Find where the given text appears and provide that cell's center as [X, Y] coordinate. 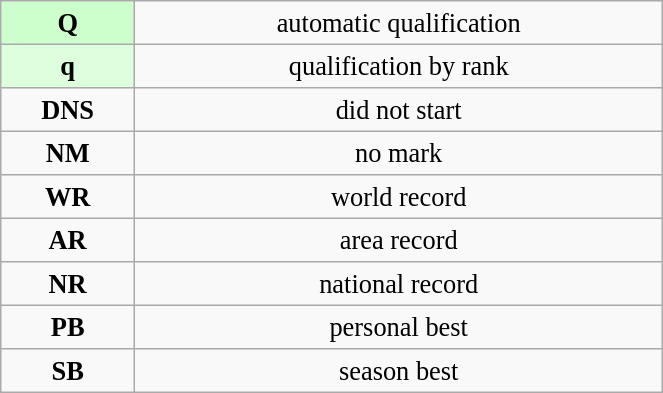
SB [68, 371]
area record [399, 240]
did not start [399, 109]
qualification by rank [399, 66]
DNS [68, 109]
season best [399, 371]
WR [68, 197]
personal best [399, 327]
NM [68, 153]
no mark [399, 153]
Q [68, 22]
world record [399, 197]
PB [68, 327]
NR [68, 284]
national record [399, 284]
automatic qualification [399, 22]
AR [68, 240]
q [68, 66]
